Find where the given text appears and provide that cell's center as [x, y] coordinate. 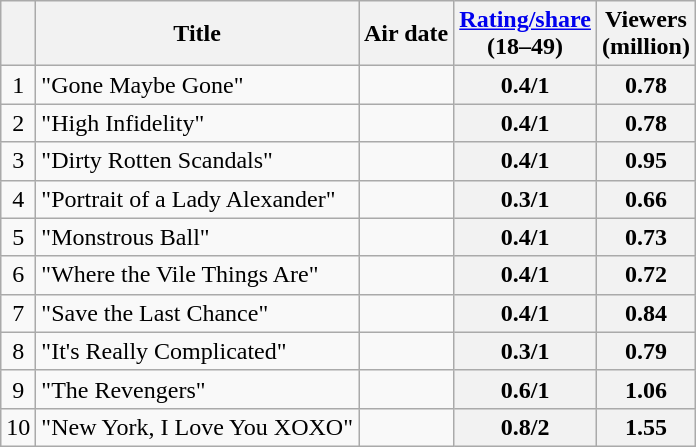
0.72 [646, 275]
0.79 [646, 351]
5 [18, 237]
2 [18, 123]
4 [18, 199]
0.66 [646, 199]
0.73 [646, 237]
"Dirty Rotten Scandals" [198, 161]
7 [18, 313]
"Monstrous Ball" [198, 237]
1 [18, 85]
"Where the Vile Things Are" [198, 275]
3 [18, 161]
10 [18, 427]
Viewers(million) [646, 34]
Rating/share(18–49) [526, 34]
"Gone Maybe Gone" [198, 85]
"The Revengers" [198, 389]
1.55 [646, 427]
0.84 [646, 313]
Air date [406, 34]
"Portrait of a Lady Alexander" [198, 199]
8 [18, 351]
1.06 [646, 389]
0.8/2 [526, 427]
"New York, I Love You XOXO" [198, 427]
6 [18, 275]
9 [18, 389]
0.6/1 [526, 389]
0.95 [646, 161]
"Save the Last Chance" [198, 313]
Title [198, 34]
"High Infidelity" [198, 123]
"It's Really Complicated" [198, 351]
